Identify which cell holds the provided text, then report its (X, Y) central coordinate. 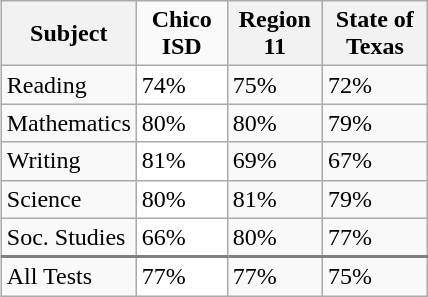
67% (374, 161)
69% (274, 161)
Region 11 (274, 34)
State of Texas (374, 34)
Reading (68, 85)
74% (182, 85)
Mathematics (68, 123)
Writing (68, 161)
Soc. Studies (68, 238)
Science (68, 199)
Subject (68, 34)
66% (182, 238)
All Tests (68, 276)
72% (374, 85)
Chico ISD (182, 34)
